Determine the [x, y] coordinate at the center of the cell enclosing the given text.  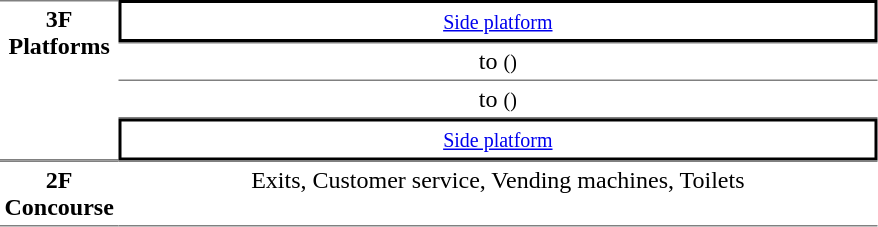
3FPlatforms [59, 80]
2FConcourse [59, 193]
Exits, Customer service, Vending machines, Toilets [498, 193]
